Find where the given text appears and provide that cell's center as (X, Y) coordinate. 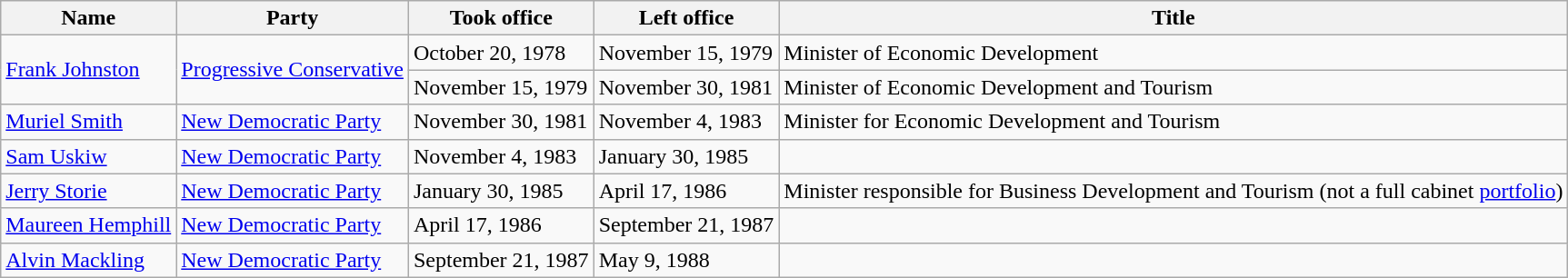
Title (1174, 18)
Name (89, 18)
Minister responsible for Business Development and Tourism (not a full cabinet portfolio) (1174, 191)
Party (293, 18)
Sam Uskiw (89, 156)
Jerry Storie (89, 191)
Progressive Conservative (293, 70)
Minister of Economic Development (1174, 53)
Maureen Hemphill (89, 225)
Muriel Smith (89, 122)
May 9, 1988 (686, 260)
Alvin Mackling (89, 260)
October 20, 1978 (501, 53)
Frank Johnston (89, 70)
Left office (686, 18)
Took office (501, 18)
Minister of Economic Development and Tourism (1174, 87)
Minister for Economic Development and Tourism (1174, 122)
